Search for the cell housing the specified text and yield its (x, y) center coordinate. 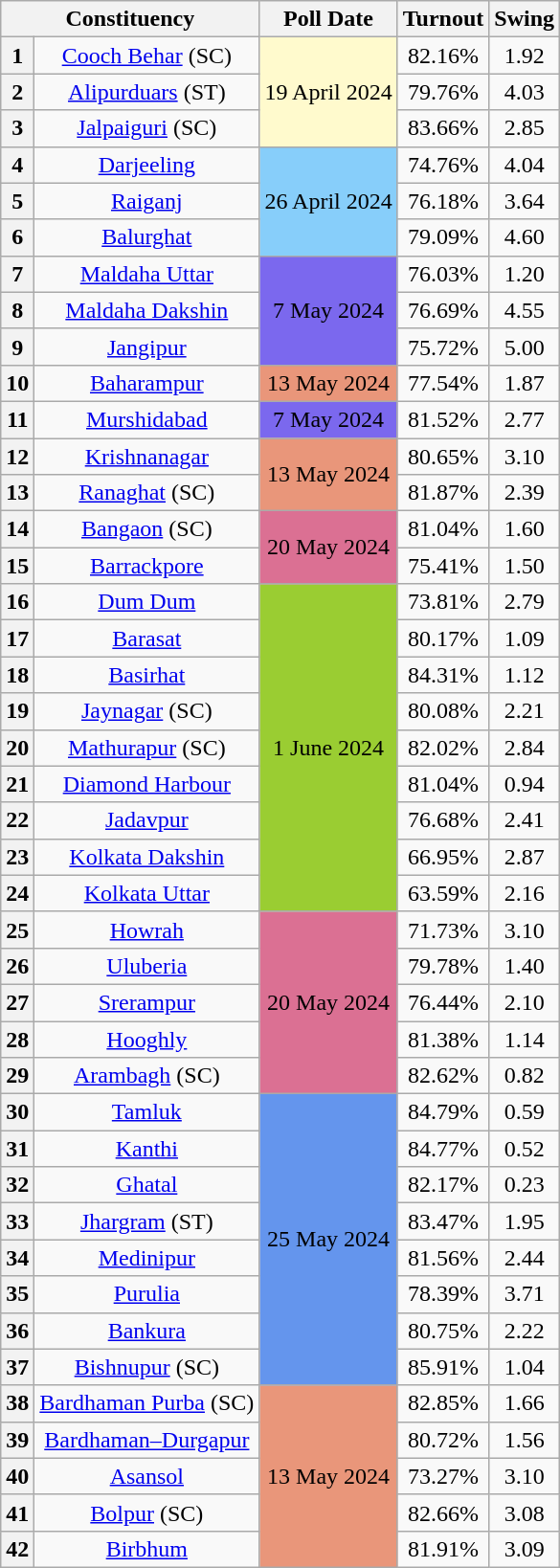
1.87 (525, 383)
79.76% (443, 92)
76.69% (443, 310)
1.09 (525, 638)
73.81% (443, 602)
0.82 (525, 1076)
26 April 2024 (328, 201)
2.21 (525, 711)
3 (17, 128)
80.75% (443, 1331)
79.09% (443, 237)
24 (17, 893)
Arambagh (SC) (147, 1076)
80.65% (443, 457)
7 (17, 274)
32 (17, 1185)
4.03 (525, 92)
Purulia (147, 1294)
1.40 (525, 966)
1 (17, 56)
4.04 (525, 165)
11 (17, 419)
19 (17, 711)
Cooch Behar (SC) (147, 56)
Poll Date (328, 19)
2.85 (525, 128)
1.95 (525, 1221)
81.52% (443, 419)
1.04 (525, 1367)
21 (17, 784)
71.73% (443, 930)
Diamond Harbour (147, 784)
4.60 (525, 237)
1.66 (525, 1403)
82.85% (443, 1403)
29 (17, 1076)
74.76% (443, 165)
35 (17, 1294)
2 (17, 92)
79.78% (443, 966)
76.18% (443, 201)
1.12 (525, 675)
0.94 (525, 784)
2.79 (525, 602)
41 (17, 1512)
Bardhaman–Durgapur (147, 1440)
Kolkata Uttar (147, 893)
5.00 (525, 347)
27 (17, 1002)
12 (17, 457)
17 (17, 638)
3.71 (525, 1294)
Jangipur (147, 347)
28 (17, 1039)
10 (17, 383)
6 (17, 237)
36 (17, 1331)
2.10 (525, 1002)
2.77 (525, 419)
Jalpaiguri (SC) (147, 128)
82.17% (443, 1185)
Raiganj (147, 201)
20 (17, 748)
30 (17, 1112)
40 (17, 1476)
81.56% (443, 1258)
Jaynagar (SC) (147, 711)
Tamluk (147, 1112)
Jadavpur (147, 820)
Maldaha Uttar (147, 274)
Ranaghat (SC) (147, 493)
63.59% (443, 893)
1.92 (525, 56)
Howrah (147, 930)
2.22 (525, 1331)
15 (17, 566)
75.41% (443, 566)
1.60 (525, 529)
76.68% (443, 820)
Ghatal (147, 1185)
Kolkata Dakshin (147, 857)
84.77% (443, 1149)
85.91% (443, 1367)
82.66% (443, 1512)
0.23 (525, 1185)
Bardhaman Purba (SC) (147, 1403)
84.31% (443, 675)
Barrackpore (147, 566)
80.72% (443, 1440)
66.95% (443, 857)
1.20 (525, 274)
Constituency (130, 19)
1.56 (525, 1440)
16 (17, 602)
2.41 (525, 820)
78.39% (443, 1294)
31 (17, 1149)
Bankura (147, 1331)
0.52 (525, 1149)
3.64 (525, 201)
Kanthi (147, 1149)
Bishnupur (SC) (147, 1367)
80.17% (443, 638)
Srerampur (147, 1002)
Medinipur (147, 1258)
83.47% (443, 1221)
1 June 2024 (328, 749)
25 (17, 930)
2.44 (525, 1258)
14 (17, 529)
2.16 (525, 893)
82.02% (443, 748)
23 (17, 857)
Hooghly (147, 1039)
33 (17, 1221)
3.09 (525, 1549)
Alipurduars (ST) (147, 92)
Baharampur (147, 383)
2.84 (525, 748)
Birbhum (147, 1549)
1.14 (525, 1039)
Krishnanagar (147, 457)
73.27% (443, 1476)
Mathurapur (SC) (147, 748)
Bangaon (SC) (147, 529)
19 April 2024 (328, 92)
Turnout (443, 19)
9 (17, 347)
Uluberia (147, 966)
22 (17, 820)
Dum Dum (147, 602)
80.08% (443, 711)
Bolpur (SC) (147, 1512)
2.87 (525, 857)
4.55 (525, 310)
Basirhat (147, 675)
76.03% (443, 274)
37 (17, 1367)
5 (17, 201)
82.62% (443, 1076)
Murshidabad (147, 419)
2.39 (525, 493)
77.54% (443, 383)
82.16% (443, 56)
Jhargram (ST) (147, 1221)
Darjeeling (147, 165)
8 (17, 310)
Balurghat (147, 237)
76.44% (443, 1002)
39 (17, 1440)
38 (17, 1403)
75.72% (443, 347)
Maldaha Dakshin (147, 310)
84.79% (443, 1112)
42 (17, 1549)
81.38% (443, 1039)
3.08 (525, 1512)
0.59 (525, 1112)
13 (17, 493)
Barasat (147, 638)
1.50 (525, 566)
26 (17, 966)
18 (17, 675)
25 May 2024 (328, 1240)
4 (17, 165)
81.91% (443, 1549)
83.66% (443, 128)
81.87% (443, 493)
Asansol (147, 1476)
Swing (525, 19)
34 (17, 1258)
